Pinpoint the cell where the given text exists, returning its [x, y] midpoint coordinate. 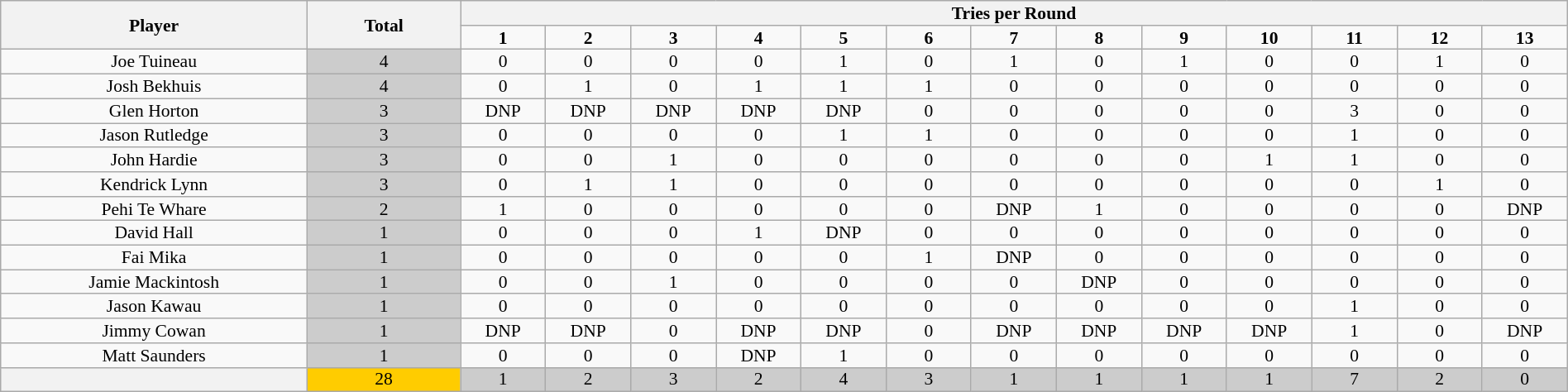
Jason Kawau [154, 307]
Glen Horton [154, 111]
13 [1525, 38]
Kendrick Lynn [154, 184]
Total [384, 25]
Matt Saunders [154, 356]
5 [844, 38]
Jamie Mackintosh [154, 282]
John Hardie [154, 160]
Josh Bekhuis [154, 87]
Jason Rutledge [154, 136]
Joe Tuineau [154, 62]
Fai Mika [154, 258]
David Hall [154, 233]
Player [154, 25]
Pehi Te Whare [154, 209]
10 [1269, 38]
6 [928, 38]
9 [1184, 38]
Tries per Round [1014, 13]
8 [1098, 38]
Jimmy Cowan [154, 331]
28 [384, 380]
12 [1439, 38]
11 [1355, 38]
